From the cell containing the given text, extract its center point as [X, Y] coordinate. 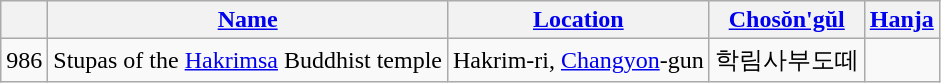
986 [24, 60]
Hanja [902, 20]
Stupas of the Hakrimsa Buddhist temple [248, 60]
Chosŏn'gŭl [786, 20]
Name [248, 20]
학림사부도떼 [786, 60]
Hakrim-ri, Changyon-gun [578, 60]
Location [578, 20]
